Determine the (x, y) coordinate at the center of the cell enclosing the given text.  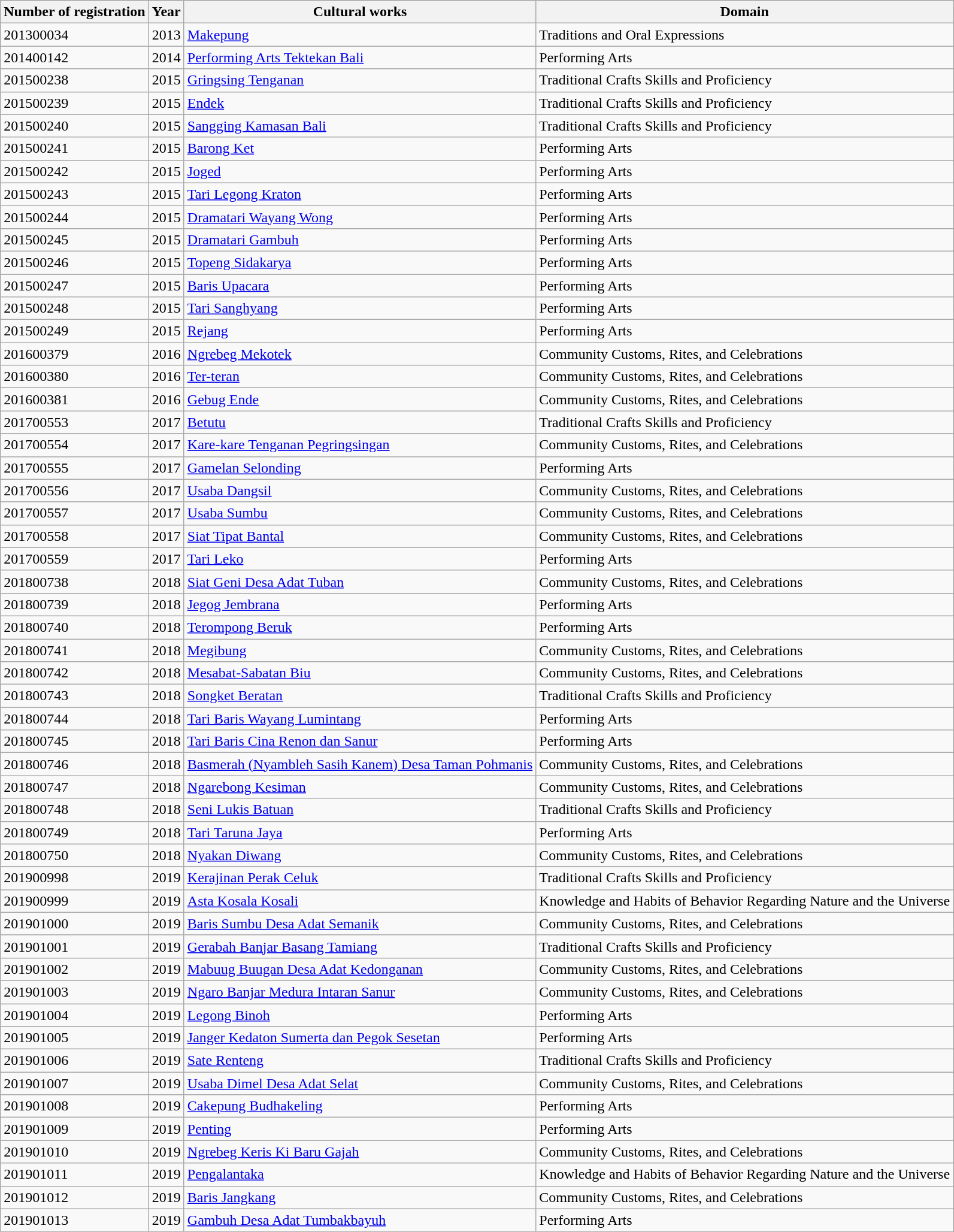
Topeng Sidakarya (359, 262)
Gringsing Tenganan (359, 80)
201901003 (74, 992)
Jegog Jembrana (359, 604)
201700558 (74, 536)
2014 (166, 57)
Basmerah (Nyambleh Sasih Kanem) Desa Taman Pohmanis (359, 764)
201800748 (74, 810)
Baris Jangkang (359, 1197)
201800743 (74, 696)
201600380 (74, 377)
Cakepung Budhakeling (359, 1106)
201901013 (74, 1220)
Ter-teran (359, 377)
201700559 (74, 559)
201600381 (74, 399)
201901000 (74, 924)
Siat Tipat Bantal (359, 536)
201500243 (74, 194)
Gebug Ende (359, 399)
201901005 (74, 1038)
Songket Beratan (359, 696)
Betutu (359, 422)
201800749 (74, 833)
201700554 (74, 445)
201900998 (74, 878)
201600379 (74, 354)
201800746 (74, 764)
201500242 (74, 171)
Gambuh Desa Adat Tumbakbayuh (359, 1220)
Tari Sanghyang (359, 308)
201700553 (74, 422)
201400142 (74, 57)
Endek (359, 103)
Kerajinan Perak Celuk (359, 878)
201800741 (74, 650)
Asta Kosala Kosali (359, 901)
2013 (166, 35)
201901001 (74, 946)
Joged (359, 171)
Barong Ket (359, 149)
201500245 (74, 240)
Ngaro Banjar Medura Intaran Sanur (359, 992)
201500240 (74, 126)
Seni Lukis Batuan (359, 810)
201800739 (74, 604)
201700556 (74, 491)
201500248 (74, 308)
201800742 (74, 673)
201500246 (74, 262)
201500238 (74, 80)
Performing Arts Tektekan Bali (359, 57)
201700557 (74, 513)
Rejang (359, 331)
201800744 (74, 719)
Cultural works (359, 12)
Dramatari Gambuh (359, 240)
201900999 (74, 901)
201800747 (74, 787)
Gamelan Selonding (359, 468)
201901011 (74, 1175)
Ngrebeg Keris Ki Baru Gajah (359, 1152)
Gerabah Banjar Basang Tamiang (359, 946)
Kare-kare Tenganan Pegringsingan (359, 445)
Mabuug Buugan Desa Adat Kedonganan (359, 969)
201300034 (74, 35)
Year (166, 12)
201901004 (74, 1015)
Sate Renteng (359, 1061)
Tari Baris Cina Renon dan Sanur (359, 741)
Megibung (359, 650)
Sangging Kamasan Bali (359, 126)
201500244 (74, 217)
Nyakan Diwang (359, 855)
201800740 (74, 627)
Penting (359, 1129)
Tari Legong Kraton (359, 194)
Tari Baris Wayang Lumintang (359, 719)
Pengalantaka (359, 1175)
Janger Kedaton Sumerta dan Pegok Sesetan (359, 1038)
201901012 (74, 1197)
Domain (745, 12)
201901009 (74, 1129)
Usaba Dimel Desa Adat Selat (359, 1083)
201500241 (74, 149)
Ngarebong Kesiman (359, 787)
201700555 (74, 468)
Tari Taruna Jaya (359, 833)
Ngrebeg Mekotek (359, 354)
201901007 (74, 1083)
201800750 (74, 855)
Usaba Sumbu (359, 513)
Traditions and Oral Expressions (745, 35)
Makepung (359, 35)
201500247 (74, 286)
Baris Sumbu Desa Adat Semanik (359, 924)
Siat Geni Desa Adat Tuban (359, 582)
201901008 (74, 1106)
Terompong Beruk (359, 627)
201901002 (74, 969)
201901006 (74, 1061)
Mesabat-Sabatan Biu (359, 673)
201500239 (74, 103)
Number of registration (74, 12)
201800745 (74, 741)
Legong Binoh (359, 1015)
Baris Upacara (359, 286)
Tari Leko (359, 559)
201500249 (74, 331)
201800738 (74, 582)
201901010 (74, 1152)
Dramatari Wayang Wong (359, 217)
Usaba Dangsil (359, 491)
